Return (X, Y) of the center of cell containing provided text 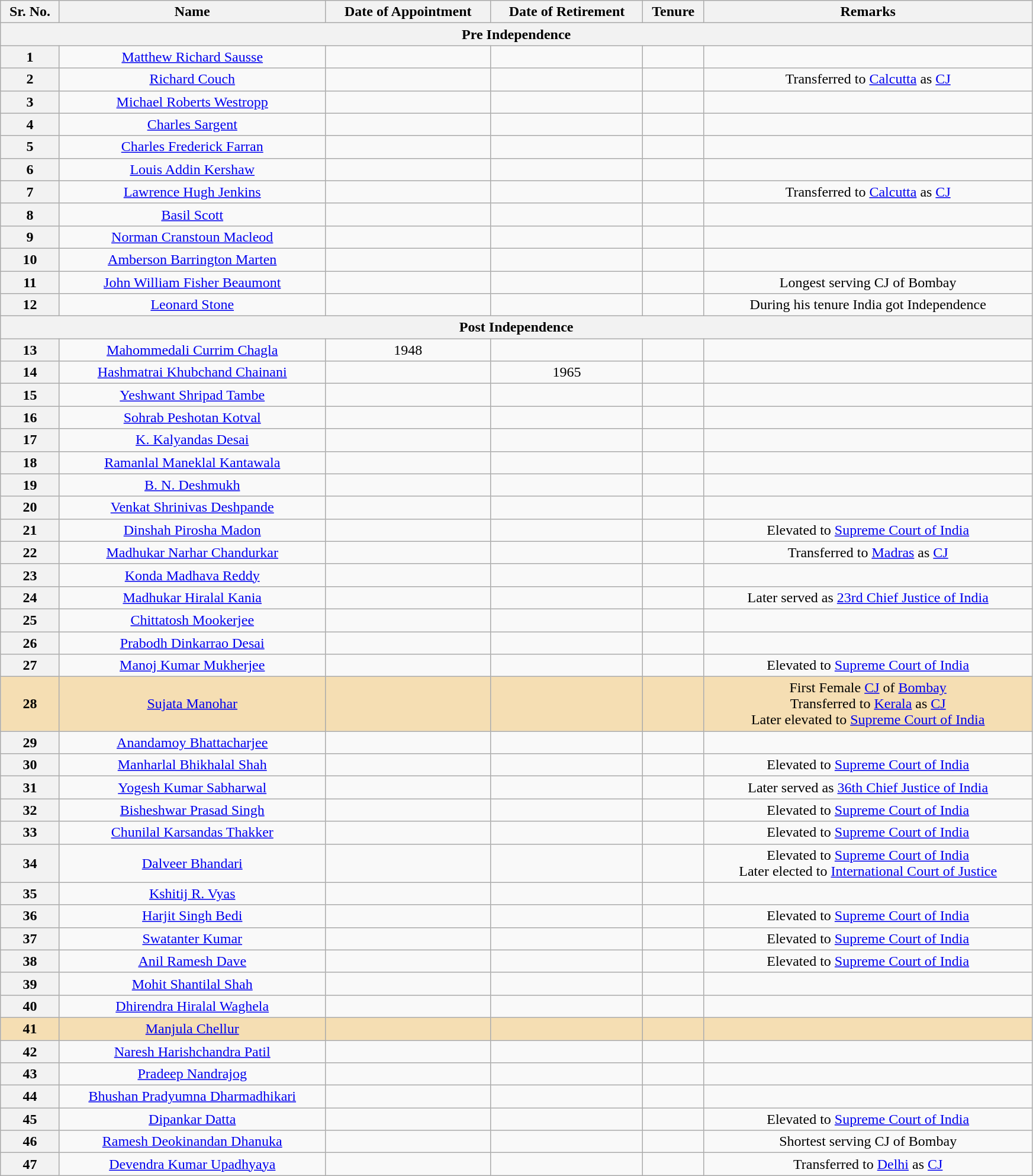
37 (30, 939)
6 (30, 169)
Amberson Barrington Marten (192, 259)
15 (30, 395)
Dalveer Bhandari (192, 863)
Madhukar Narhar Chandurkar (192, 552)
25 (30, 620)
Manjula Chellur (192, 1029)
Later served as 23rd Chief Justice of India (868, 597)
35 (30, 894)
Kshitij R. Vyas (192, 894)
B. N. Deshmukh (192, 485)
22 (30, 552)
K. Kalyandas Desai (192, 440)
Ramesh Deokinandan Dhanuka (192, 1142)
Name (192, 12)
Charles Sargent (192, 124)
41 (30, 1029)
21 (30, 530)
14 (30, 372)
Transferred to Delhi as CJ (868, 1164)
Sr. No. (30, 12)
Swatanter Kumar (192, 939)
39 (30, 984)
23 (30, 575)
Richard Couch (192, 79)
13 (30, 350)
31 (30, 788)
20 (30, 507)
32 (30, 810)
Remarks (868, 12)
Anil Ramesh Dave (192, 961)
Anandamoy Bhattacharjee (192, 743)
4 (30, 124)
12 (30, 305)
Date of Retirement (567, 12)
34 (30, 863)
Date of Appointment (408, 12)
45 (30, 1119)
19 (30, 485)
26 (30, 642)
44 (30, 1097)
43 (30, 1074)
Venkat Shrinivas Deshpande (192, 507)
46 (30, 1142)
11 (30, 282)
Pradeep Nandrajog (192, 1074)
Norman Cranstoun Macleod (192, 237)
18 (30, 462)
29 (30, 743)
Bisheshwar Prasad Singh (192, 810)
Leonard Stone (192, 305)
Hashmatrai Khubchand Chainani (192, 372)
Naresh Harishchandra Patil (192, 1051)
Yogesh Kumar Sabharwal (192, 788)
33 (30, 833)
Basil Scott (192, 214)
Louis Addin Kershaw (192, 169)
38 (30, 961)
First Female CJ of Bombay Transferred to Kerala as CJ Later elevated to Supreme Court of India (868, 704)
Manoj Kumar Mukherjee (192, 666)
Chunilal Karsandas Thakker (192, 833)
Harjit Singh Bedi (192, 916)
Michael Roberts Westropp (192, 102)
Mohit Shantilal Shah (192, 984)
Yeshwant Shripad Tambe (192, 395)
Post Independence (516, 327)
Konda Madhava Reddy (192, 575)
Dipankar Datta (192, 1119)
9 (30, 237)
2 (30, 79)
Matthew Richard Sausse (192, 57)
8 (30, 214)
1965 (567, 372)
Dhirendra Hiralal Waghela (192, 1006)
Charles Frederick Farran (192, 147)
Mahommedali Currim Chagla (192, 350)
28 (30, 704)
3 (30, 102)
Manharlal Bhikhalal Shah (192, 765)
Prabodh Dinkarrao Desai (192, 642)
Lawrence Hugh Jenkins (192, 192)
36 (30, 916)
Shortest serving CJ of Bombay (868, 1142)
Pre Independence (516, 34)
Tenure (674, 12)
24 (30, 597)
Devendra Kumar Upadhyaya (192, 1164)
Bhushan Pradyumna Dharmadhikari (192, 1097)
Sohrab Peshotan Kotval (192, 417)
Chittatosh Mookerjee (192, 620)
40 (30, 1006)
Transferred to Madras as CJ (868, 552)
27 (30, 666)
1948 (408, 350)
Elevated to Supreme Court of India Later elected to International Court of Justice (868, 863)
Longest serving CJ of Bombay (868, 282)
5 (30, 147)
7 (30, 192)
1 (30, 57)
17 (30, 440)
42 (30, 1051)
During his tenure India got Independence (868, 305)
30 (30, 765)
16 (30, 417)
Madhukar Hiralal Kania (192, 597)
Sujata Manohar (192, 704)
John William Fisher Beaumont (192, 282)
Dinshah Pirosha Madon (192, 530)
Later served as 36th Chief Justice of India (868, 788)
Ramanlal Maneklal Kantawala (192, 462)
47 (30, 1164)
10 (30, 259)
